Scan for the cell matching the given text and deliver its [X, Y] coordinate at center. 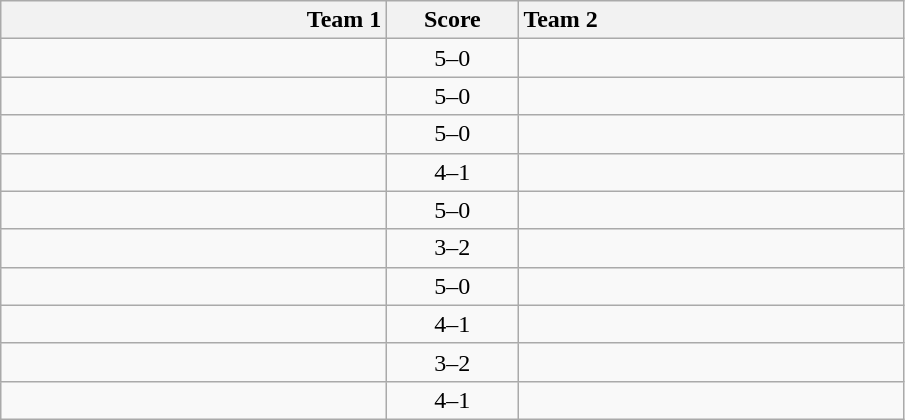
Team 2 [711, 20]
Score [452, 20]
Team 1 [194, 20]
